For the text-containing cell, return its midpoint in (X, Y) coordinate format. 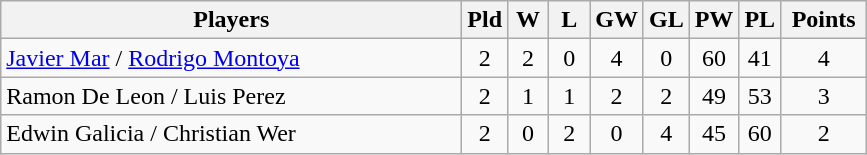
Ramon De Leon / Luis Perez (232, 96)
Players (232, 20)
Javier Mar / Rodrigo Montoya (232, 58)
53 (760, 96)
Points (824, 20)
45 (714, 134)
3 (824, 96)
Pld (485, 20)
L (570, 20)
GL (666, 20)
41 (760, 58)
49 (714, 96)
W (528, 20)
Edwin Galicia / Christian Wer (232, 134)
GW (617, 20)
PW (714, 20)
PL (760, 20)
